Find where the given text appears and provide that cell's center as [x, y] coordinate. 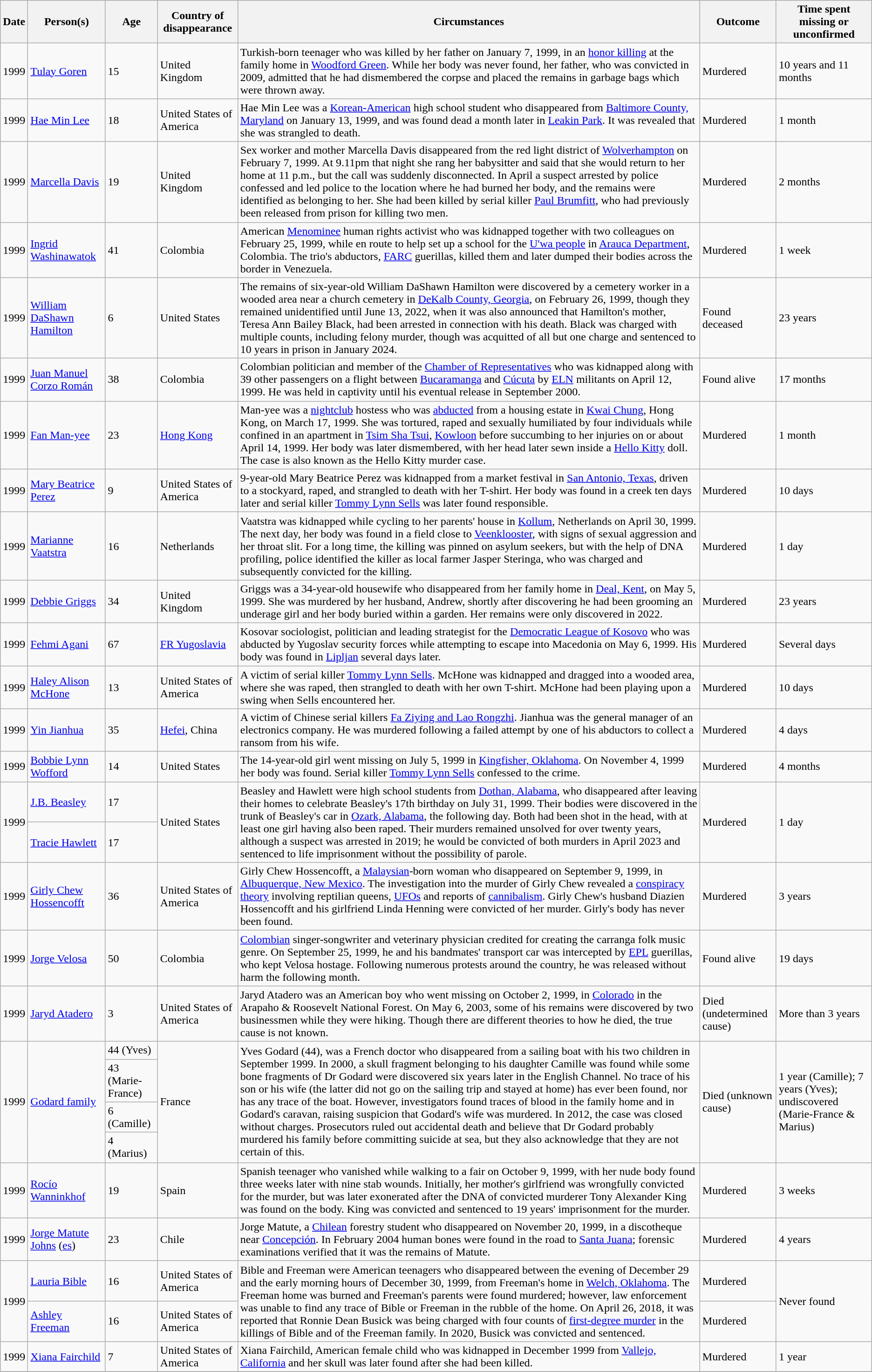
1 year [824, 1356]
Mary Beatrice Perez [67, 490]
More than 3 years [824, 1013]
3 [131, 1013]
17 months [824, 380]
3 years [824, 897]
50 [131, 958]
Jorge Matute Johns (es) [67, 1239]
7 [131, 1356]
Marcella Davis [67, 182]
Ingrid Washinawatok [67, 250]
34 [131, 601]
Jaryd Atadero [67, 1013]
4 days [824, 730]
Godard family [67, 1102]
Chile [198, 1239]
44 (Yves) [131, 1050]
Tracie Hawlett [67, 842]
William DaShawn Hamilton [67, 318]
Girly Chew Hossencofft [67, 897]
Fehmi Agani [67, 644]
35 [131, 730]
10 years and 11 months [824, 71]
Died (unknown cause) [738, 1102]
FR Yugoslavia [198, 644]
38 [131, 380]
Jorge Velosa [67, 958]
Person(s) [67, 22]
Found deceased [738, 318]
Circumstances [469, 22]
Lauria Bible [67, 1281]
4 (Marius) [131, 1148]
Yin Jianhua [67, 730]
Spain [198, 1190]
4 years [824, 1239]
15 [131, 71]
Never found [824, 1301]
6 [131, 318]
J.B. Beasley [67, 802]
Ashley Freeman [67, 1322]
1 week [824, 250]
2 months [824, 182]
Country of disappearance [198, 22]
Juan Manuel Corzo Román [67, 380]
Debbie Griggs [67, 601]
67 [131, 644]
19 days [824, 958]
18 [131, 120]
1 year (Camille); 7 years (Yves); undiscovered (Marie-France & Marius) [824, 1102]
Netherlands [198, 546]
Several days [824, 644]
Xiana Fairchild [67, 1356]
9 [131, 490]
3 weeks [824, 1190]
Outcome [738, 22]
36 [131, 897]
4 months [824, 767]
Hae Min Lee [67, 120]
Marianne Vaatstra [67, 546]
6 (Camille) [131, 1117]
France [198, 1102]
Fan Man-yee [67, 435]
Haley Alison McHone [67, 687]
Age [131, 22]
Time spent missing or unconfirmed [824, 22]
43 (Marie-France) [131, 1080]
Hong Kong [198, 435]
41 [131, 250]
14 [131, 767]
13 [131, 687]
Bobbie Lynn Wofford [67, 767]
Date [14, 22]
Tulay Goren [67, 71]
Hefei, China [198, 730]
Rocío Wanninkhof [67, 1190]
Died (undetermined cause) [738, 1013]
